Output the (X, Y) coordinate of the center of the cell containing the given text.  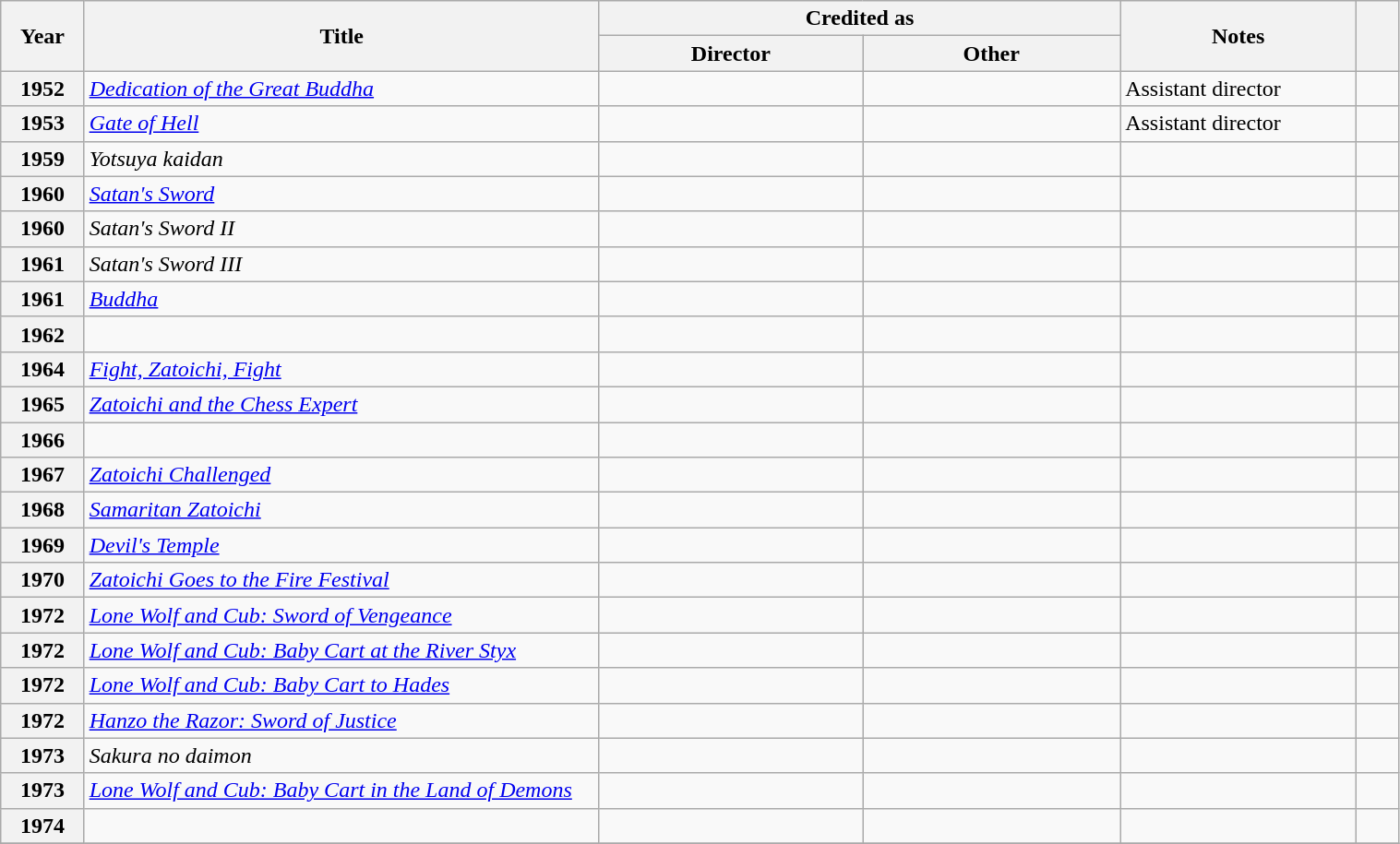
Lone Wolf and Cub: Baby Cart at the River Styx (341, 650)
Title (341, 36)
1974 (42, 826)
1964 (42, 369)
Lone Wolf and Cub: Sword of Vengeance (341, 615)
Devil's Temple (341, 545)
1952 (42, 89)
Lone Wolf and Cub: Baby Cart in the Land of Demons (341, 791)
1959 (42, 159)
1962 (42, 334)
Credited as (859, 18)
Year (42, 36)
Lone Wolf and Cub: Baby Cart to Hades (341, 685)
Buddha (341, 299)
Zatoichi Challenged (341, 475)
1968 (42, 510)
Samaritan Zatoichi (341, 510)
1965 (42, 404)
1967 (42, 475)
Yotsuya kaidan (341, 159)
Fight, Zatoichi, Fight (341, 369)
Gate of Hell (341, 124)
1966 (42, 440)
Zatoichi and the Chess Expert (341, 404)
1969 (42, 545)
Satan's Sword II (341, 229)
Satan's Sword (341, 194)
1970 (42, 580)
1953 (42, 124)
Other (991, 53)
Director (731, 53)
Dedication of the Great Buddha (341, 89)
Notes (1238, 36)
Sakura no daimon (341, 755)
Hanzo the Razor: Sword of Justice (341, 720)
Satan's Sword III (341, 264)
Zatoichi Goes to the Fire Festival (341, 580)
